Locate the cell with the specified text and output its [X, Y] center coordinate. 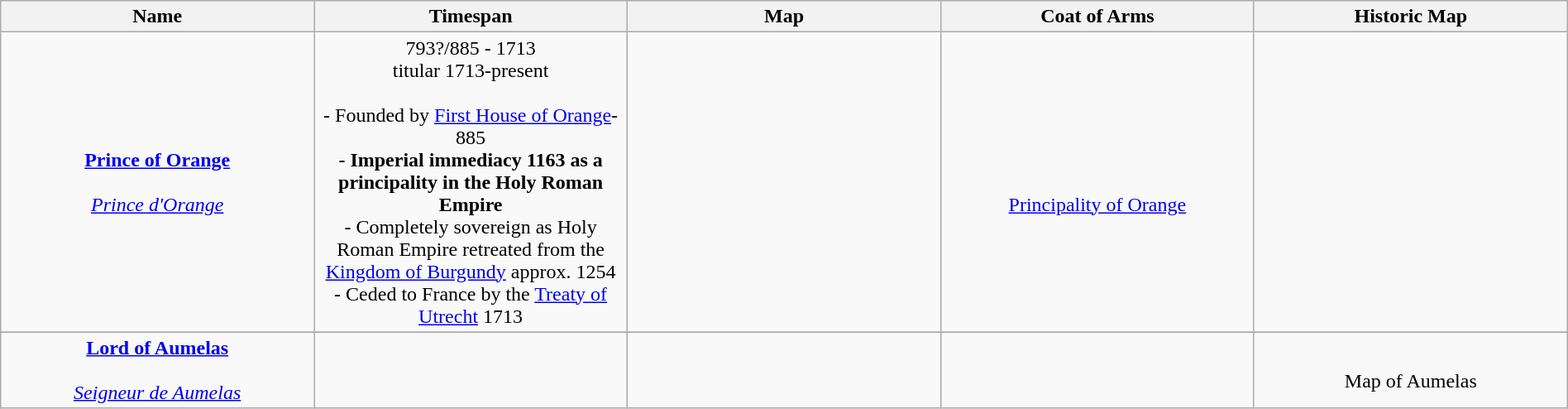
Map [784, 17]
Name [157, 17]
Timespan [471, 17]
Coat of Arms [1097, 17]
Principality of Orange [1097, 182]
Lord of AumelasSeigneur de Aumelas [157, 370]
Map of Aumelas [1411, 370]
Historic Map [1411, 17]
Prince of OrangePrince d'Orange [157, 182]
